Extract the (x, y) coordinate from the center of the cell holding the provided text.  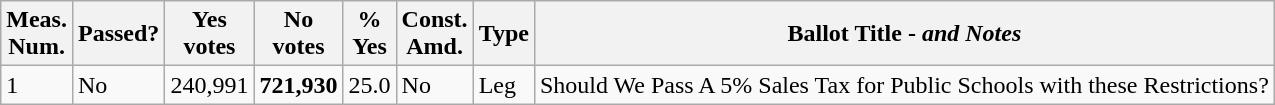
Novotes (298, 34)
Ballot Title - and Notes (904, 34)
Const.Amd. (434, 34)
Leg (504, 85)
240,991 (210, 85)
%Yes (370, 34)
1 (37, 85)
Yesvotes (210, 34)
Meas.Num. (37, 34)
Type (504, 34)
Should We Pass A 5% Sales Tax for Public Schools with these Restrictions? (904, 85)
25.0 (370, 85)
721,930 (298, 85)
Passed? (118, 34)
